Return the [X, Y] coordinate for the center point of the cell that contains the specified text.  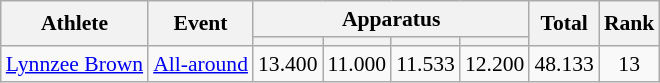
Athlete [74, 24]
11.533 [426, 64]
12.200 [494, 64]
Event [200, 24]
13.400 [288, 64]
All-around [200, 64]
48.133 [564, 64]
Lynnzee Brown [74, 64]
Apparatus [391, 19]
Total [564, 24]
Rank [630, 24]
13 [630, 64]
11.000 [356, 64]
